Identify which cell holds the provided text, then report its [X, Y] central coordinate. 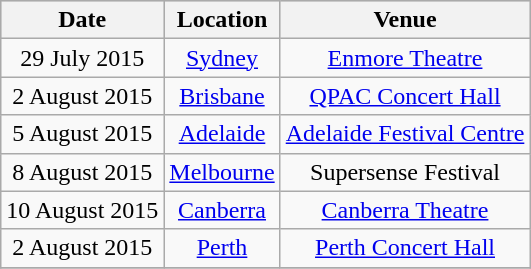
Adelaide [222, 134]
5 August 2015 [82, 134]
Melbourne [222, 172]
Perth [222, 248]
Enmore Theatre [405, 58]
Canberra Theatre [405, 210]
Venue [405, 20]
Supersense Festival [405, 172]
Canberra [222, 210]
Date [82, 20]
29 July 2015 [82, 58]
Brisbane [222, 96]
10 August 2015 [82, 210]
QPAC Concert Hall [405, 96]
8 August 2015 [82, 172]
Perth Concert Hall [405, 248]
Sydney [222, 58]
Adelaide Festival Centre [405, 134]
Location [222, 20]
